Extract the [x, y] coordinate from the center of the cell holding the provided text.  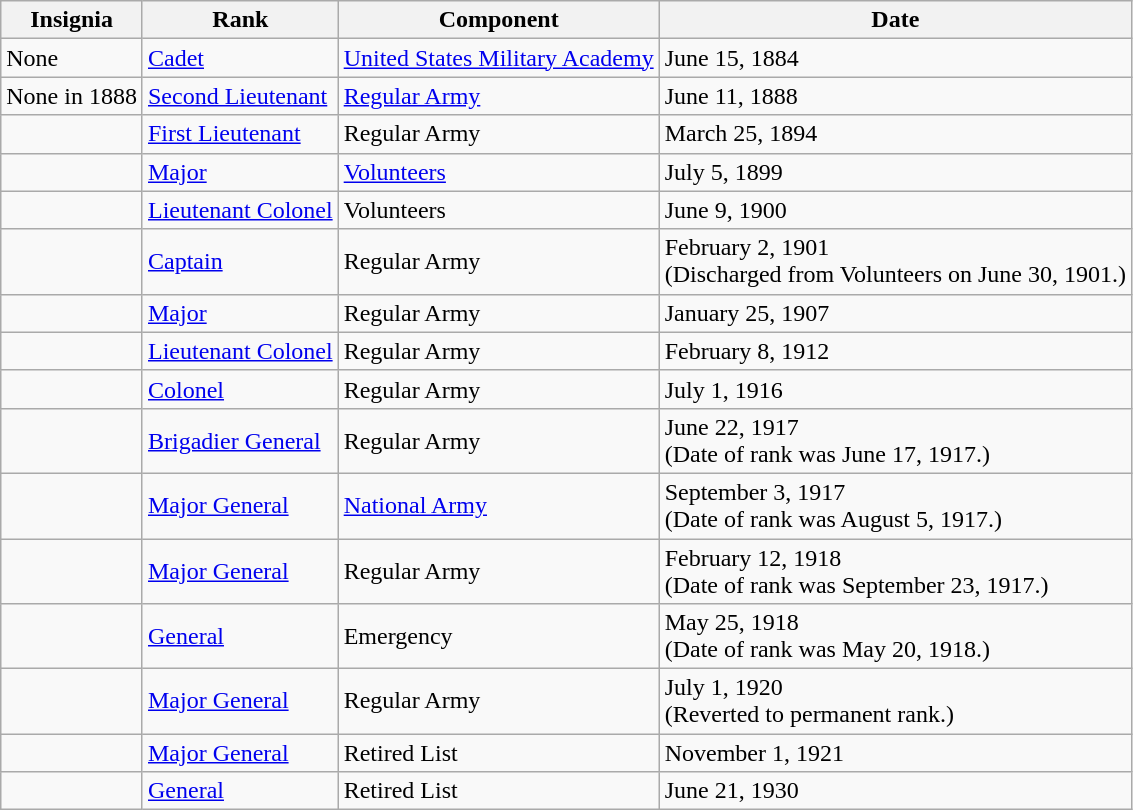
July 1, 1920 (Reverted to permanent rank.) [895, 702]
Colonel [240, 389]
July 5, 1899 [895, 172]
National Army [498, 506]
Brigadier General [240, 440]
July 1, 1916 [895, 389]
Captain [240, 262]
United States Military Academy [498, 58]
Insignia [72, 20]
First Lieutenant [240, 134]
March 25, 1894 [895, 134]
None in 1888 [72, 96]
Date [895, 20]
Cadet [240, 58]
February 8, 1912 [895, 351]
June 11, 1888 [895, 96]
Second Lieutenant [240, 96]
Component [498, 20]
September 3, 1917(Date of rank was August 5, 1917.) [895, 506]
May 25, 1918(Date of rank was May 20, 1918.) [895, 636]
Rank [240, 20]
June 22, 1917(Date of rank was June 17, 1917.) [895, 440]
None [72, 58]
January 25, 1907 [895, 313]
June 21, 1930 [895, 791]
June 9, 1900 [895, 210]
November 1, 1921 [895, 753]
February 2, 1901 (Discharged from Volunteers on June 30, 1901.) [895, 262]
February 12, 1918(Date of rank was September 23, 1917.) [895, 570]
Emergency [498, 636]
June 15, 1884 [895, 58]
